Pinpoint the cell where the given text exists, returning its [X, Y] midpoint coordinate. 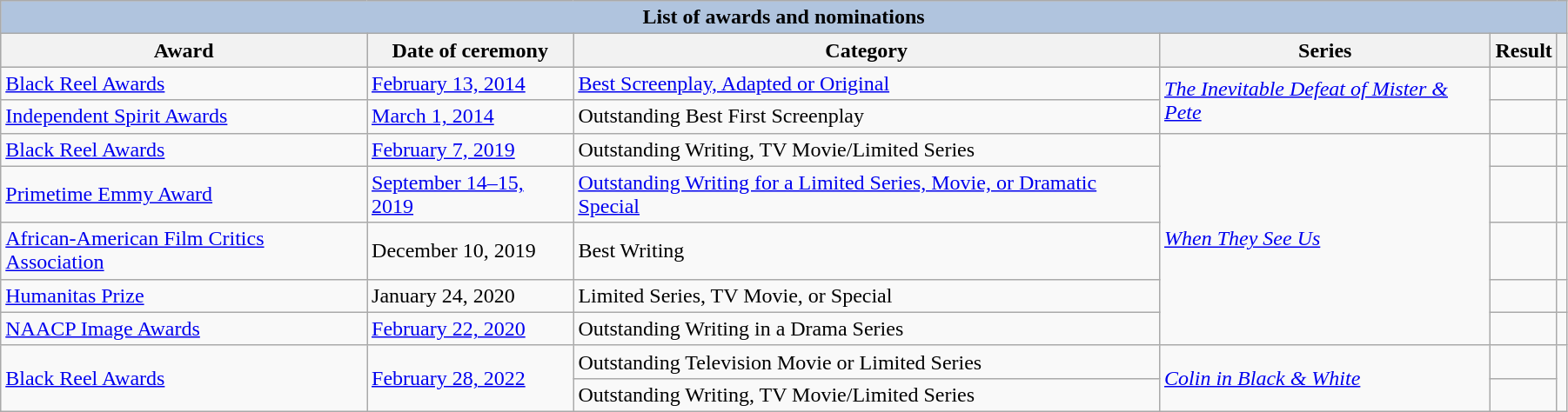
Award [184, 50]
Outstanding Writing for a Limited Series, Movie, or Dramatic Special [867, 195]
February 13, 2014 [470, 83]
NAACP Image Awards [184, 329]
Independent Spirit Awards [184, 116]
February 7, 2019 [470, 150]
Series [1325, 50]
Humanitas Prize [184, 296]
Result [1524, 50]
February 28, 2022 [470, 378]
Best Screenplay, Adapted or Original [867, 83]
Outstanding Writing in a Drama Series [867, 329]
March 1, 2014 [470, 116]
Outstanding Best First Screenplay [867, 116]
The Inevitable Defeat of Mister & Pete [1325, 100]
List of awards and nominations [784, 17]
Outstanding Television Movie or Limited Series [867, 362]
African-American Film Critics Association [184, 250]
Category [867, 50]
January 24, 2020 [470, 296]
September 14–15, 2019 [470, 195]
Date of ceremony [470, 50]
Colin in Black & White [1325, 378]
When They See Us [1325, 239]
Best Writing [867, 250]
Primetime Emmy Award [184, 195]
December 10, 2019 [470, 250]
Limited Series, TV Movie, or Special [867, 296]
February 22, 2020 [470, 329]
